For the text-containing cell, return its midpoint in (X, Y) coordinate format. 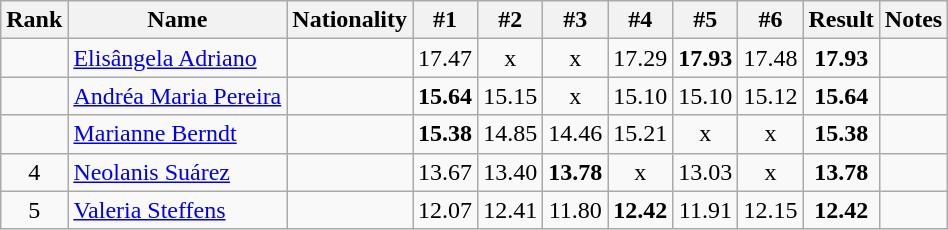
11.91 (706, 210)
Notes (913, 20)
12.15 (770, 210)
13.40 (510, 172)
5 (34, 210)
Marianne Berndt (178, 134)
Rank (34, 20)
14.85 (510, 134)
Name (178, 20)
#5 (706, 20)
13.67 (446, 172)
#3 (576, 20)
11.80 (576, 210)
#1 (446, 20)
17.29 (640, 58)
12.41 (510, 210)
Result (841, 20)
15.15 (510, 96)
15.12 (770, 96)
17.48 (770, 58)
Valeria Steffens (178, 210)
#6 (770, 20)
13.03 (706, 172)
#4 (640, 20)
17.47 (446, 58)
Elisângela Adriano (178, 58)
Nationality (350, 20)
Andréa Maria Pereira (178, 96)
4 (34, 172)
12.07 (446, 210)
#2 (510, 20)
Neolanis Suárez (178, 172)
15.21 (640, 134)
14.46 (576, 134)
